Scan for the cell matching the given text and deliver its (x, y) coordinate at center. 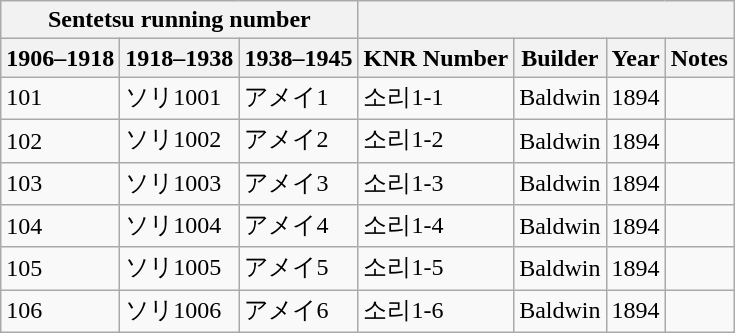
소리1-3 (436, 184)
Year (636, 58)
アメイ3 (298, 184)
ソリ1005 (180, 268)
アメイ6 (298, 312)
106 (60, 312)
105 (60, 268)
Sentetsu running number (180, 20)
アメイ1 (298, 98)
소리1-1 (436, 98)
ソリ1002 (180, 140)
1906–1918 (60, 58)
ソリ1001 (180, 98)
103 (60, 184)
1938–1945 (298, 58)
ソリ1004 (180, 226)
101 (60, 98)
소리1-2 (436, 140)
アメイ5 (298, 268)
소리1-4 (436, 226)
アメイ4 (298, 226)
1918–1938 (180, 58)
Notes (699, 58)
104 (60, 226)
102 (60, 140)
ソリ1003 (180, 184)
Builder (560, 58)
소리1-6 (436, 312)
소리1-5 (436, 268)
ソリ1006 (180, 312)
KNR Number (436, 58)
アメイ2 (298, 140)
